Return (X, Y) of the center of cell containing provided text 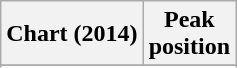
Peakposition (189, 34)
Chart (2014) (72, 34)
